Determine the (X, Y) coordinate at the center of the cell enclosing the given text.  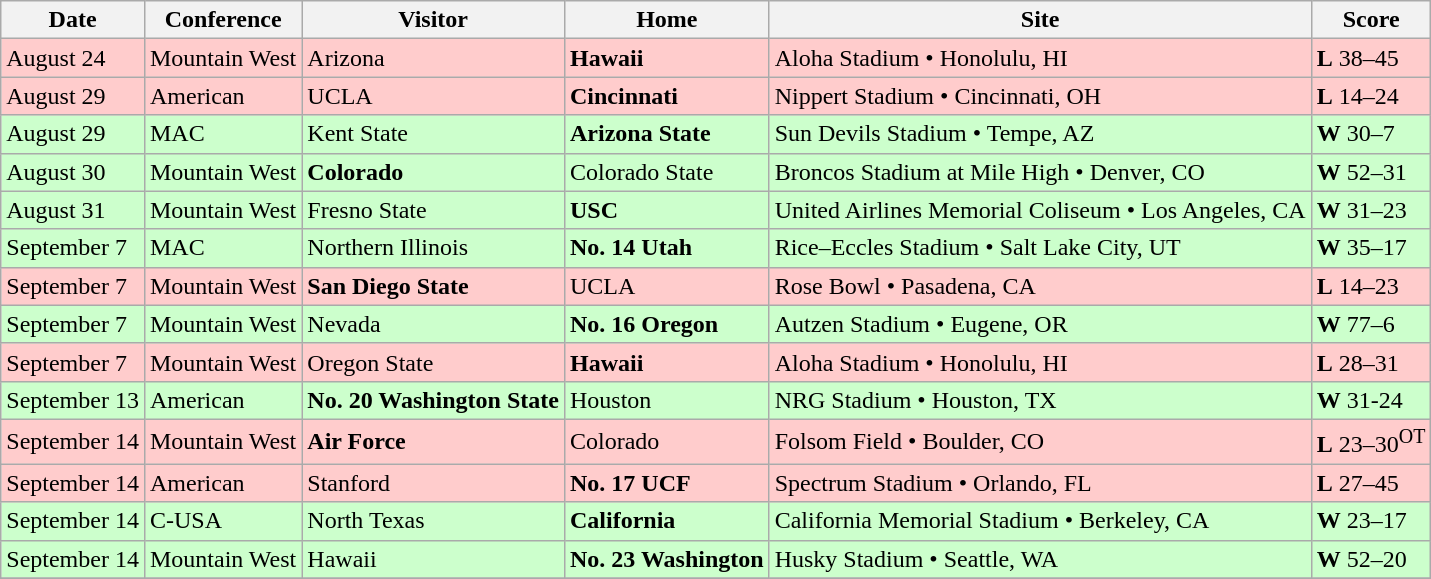
Colorado State (666, 172)
Air Force (434, 442)
California Memorial Stadium • Berkeley, CA (1040, 521)
August 30 (73, 172)
L 38–45 (1371, 58)
No. 16 Oregon (666, 324)
San Diego State (434, 286)
W 35–17 (1371, 248)
NRG Stadium • Houston, TX (1040, 400)
No. 20 Washington State (434, 400)
Oregon State (434, 362)
W 77–6 (1371, 324)
Conference (222, 20)
Home (666, 20)
North Texas (434, 521)
L 14–23 (1371, 286)
Northern Illinois (434, 248)
Cincinnati (666, 96)
Arizona State (666, 134)
Visitor (434, 20)
August 24 (73, 58)
September 13 (73, 400)
Nippert Stadium • Cincinnati, OH (1040, 96)
L 14–24 (1371, 96)
No. 17 UCF (666, 483)
L 27–45 (1371, 483)
C-USA (222, 521)
Rose Bowl • Pasadena, CA (1040, 286)
Stanford (434, 483)
Fresno State (434, 210)
Sun Devils Stadium • Tempe, AZ (1040, 134)
Kent State (434, 134)
W 52–20 (1371, 559)
Spectrum Stadium • Orlando, FL (1040, 483)
W 31–23 (1371, 210)
W 23–17 (1371, 521)
W 52–31 (1371, 172)
Houston (666, 400)
W 30–7 (1371, 134)
Folsom Field • Boulder, CO (1040, 442)
California (666, 521)
United Airlines Memorial Coliseum • Los Angeles, CA (1040, 210)
Autzen Stadium • Eugene, OR (1040, 324)
W 31-24 (1371, 400)
Site (1040, 20)
Husky Stadium • Seattle, WA (1040, 559)
L 28–31 (1371, 362)
USC (666, 210)
August 31 (73, 210)
Date (73, 20)
L 23–30OT (1371, 442)
No. 14 Utah (666, 248)
Rice–Eccles Stadium • Salt Lake City, UT (1040, 248)
Score (1371, 20)
Broncos Stadium at Mile High • Denver, CO (1040, 172)
Nevada (434, 324)
Arizona (434, 58)
No. 23 Washington (666, 559)
